Identify which cell holds the provided text, then report its [X, Y] central coordinate. 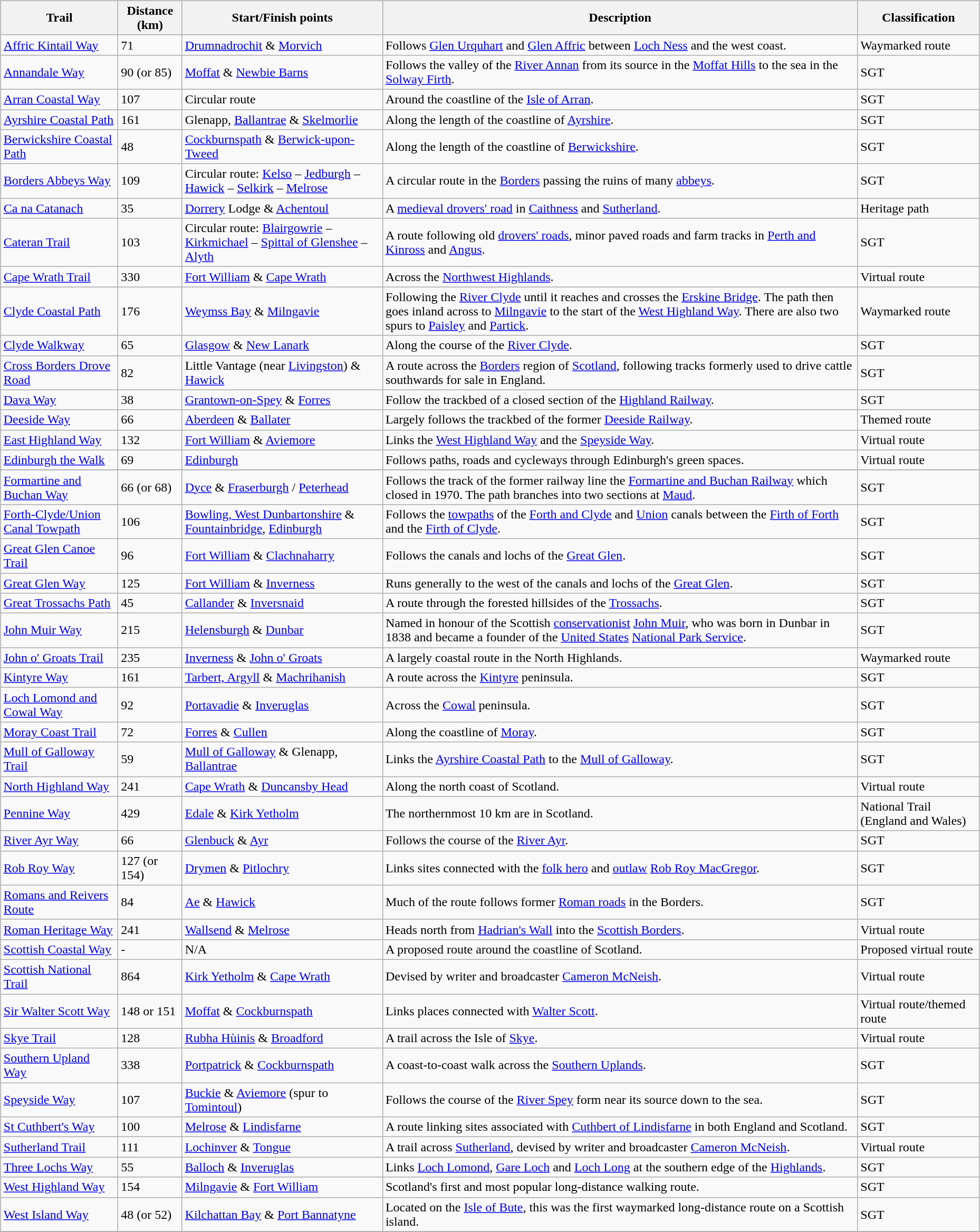
106 [150, 521]
71 [150, 45]
Kilchattan Bay & Port Bannatyne [282, 1214]
Portpatrick & Cockburnspath [282, 1065]
127 (or 154) [150, 868]
National Trail (England and Wales) [919, 813]
59 [150, 759]
Callander & Inversnaid [282, 603]
Great Glen Way [59, 583]
125 [150, 583]
48 (or 52) [150, 1214]
Across the Northwest Highlands. [620, 277]
69 [150, 460]
Heads north from Hadrian's Wall into the Scottish Borders. [620, 929]
45 [150, 603]
Edale & Kirk Yetholm [282, 813]
Circular route [282, 99]
Follows the valley of the River Annan from its source in the Moffat Hills to the sea in the Solway Firth. [620, 72]
Along the length of the coastline of Berwickshire. [620, 147]
Kirk Yetholm & Cape Wrath [282, 977]
Along the north coast of Scotland. [620, 786]
North Highland Way [59, 786]
Romans and Reivers Route [59, 902]
Follows the track of the former railway line the Formartine and Buchan Railway which closed in 1970. The path branches into two sections at Maud. [620, 487]
Clyde Coastal Path [59, 311]
Cape Wrath & Duncansby Head [282, 786]
Largely follows the trackbed of the former Deeside Railway. [620, 420]
Scottish Coastal Way [59, 949]
Classification [919, 18]
Trail [59, 18]
Aberdeen & Ballater [282, 420]
Much of the route follows former Roman roads in the Borders. [620, 902]
Drumnadrochit & Morvich [282, 45]
River Ayr Way [59, 841]
330 [150, 277]
Balloch & Inveruglas [282, 1167]
Circular route: Kelso – Jedburgh – Hawick – Selkirk – Melrose [282, 181]
Inverness & John o' Groats [282, 658]
55 [150, 1167]
Wallsend & Melrose [282, 929]
St Cuthbert's Way [59, 1127]
A trail across the Isle of Skye. [620, 1038]
82 [150, 372]
Mull of Galloway & Glenapp, Ballantrae [282, 759]
Dorrery Lodge & Achentoul [282, 208]
Ca na Catanach [59, 208]
Start/Finish points [282, 18]
Follows the canals and lochs of the Great Glen. [620, 556]
Dava Way [59, 400]
John o' Groats Trail [59, 658]
176 [150, 311]
Fort William & Aviemore [282, 440]
154 [150, 1187]
Great Glen Canoe Trail [59, 556]
Moffat & Cockburnspath [282, 1010]
Links the Ayrshire Coastal Path to the Mull of Galloway. [620, 759]
West Highland Way [59, 1187]
Deeside Way [59, 420]
Helensburgh & Dunbar [282, 631]
Runs generally to the west of the canals and lochs of the Great Glen. [620, 583]
Forth-Clyde/Union Canal Towpath [59, 521]
Rubha Hùinis & Broadford [282, 1038]
Berwickshire Coastal Path [59, 147]
215 [150, 631]
Moffat & Newbie Barns [282, 72]
Formartine and Buchan Way [59, 487]
Southern Upland Way [59, 1065]
Forres & Cullen [282, 732]
109 [150, 181]
66 (or 68) [150, 487]
Links the West Highland Way and the Speyside Way. [620, 440]
92 [150, 705]
Milngavie & Fort William [282, 1187]
The northernmost 10 km are in Scotland. [620, 813]
148 or 151 [150, 1010]
429 [150, 813]
Around the coastline of the Isle of Arran. [620, 99]
Scottish National Trail [59, 977]
Roman Heritage Way [59, 929]
Virtual route/themed route [919, 1010]
Clyde Walkway [59, 345]
Themed route [919, 420]
Moray Coast Trail [59, 732]
Glasgow & New Lanark [282, 345]
Dyce & Fraserburgh / Peterhead [282, 487]
Scotland's first and most popular long-distance walking route. [620, 1187]
N/A [282, 949]
Mull of Galloway Trail [59, 759]
Rob Roy Way [59, 868]
Fort William & Clachnaharry [282, 556]
90 (or 85) [150, 72]
103 [150, 243]
Arran Coastal Way [59, 99]
128 [150, 1038]
235 [150, 658]
John Muir Way [59, 631]
Drymen & Pitlochry [282, 868]
Follows the towpaths of the Forth and Clyde and Union canals between the Firth of Forth and the Firth of Clyde. [620, 521]
Cateran Trail [59, 243]
Fort William & Cape Wrath [282, 277]
West Island Way [59, 1214]
Speyside Way [59, 1100]
Great Trossachs Path [59, 603]
Follows paths, roads and cycleways through Edinburgh's green spaces. [620, 460]
Loch Lomond and Cowal Way [59, 705]
Melrose & Lindisfarne [282, 1127]
A route following old drovers' roads, minor paved roads and farm tracks in Perth and Kinross and Angus. [620, 243]
Lochinver & Tongue [282, 1147]
Devised by writer and broadcaster Cameron McNeish. [620, 977]
111 [150, 1147]
Three Lochs Way [59, 1167]
Across the Cowal peninsula. [620, 705]
100 [150, 1127]
Glenapp, Ballantrae & Skelmorlie [282, 120]
Fort William & Inverness [282, 583]
Sir Walter Scott Way [59, 1010]
Follows Glen Urquhart and Glen Affric between Loch Ness and the west coast. [620, 45]
Edinburgh the Walk [59, 460]
72 [150, 732]
Little Vantage (near Livingston) & Hawick [282, 372]
132 [150, 440]
Heritage path [919, 208]
Edinburgh [282, 460]
Cape Wrath Trail [59, 277]
Glenbuck & Ayr [282, 841]
Borders Abbeys Way [59, 181]
Follow the trackbed of a closed section of the Highland Railway. [620, 400]
Buckie & Aviemore (spur to Tomintoul) [282, 1100]
Grantown-on-Spey & Forres [282, 400]
Follows the course of the River Ayr. [620, 841]
Proposed virtual route [919, 949]
Distance (km) [150, 18]
35 [150, 208]
- [150, 949]
A trail across Sutherland, devised by writer and broadcaster Cameron McNeish. [620, 1147]
A largely coastal route in the North Highlands. [620, 658]
Cross Borders Drove Road [59, 372]
Skye Trail [59, 1038]
48 [150, 147]
A circular route in the Borders passing the ruins of many abbeys. [620, 181]
Follows the course of the River Spey form near its source down to the sea. [620, 1100]
Links places connected with Walter Scott. [620, 1010]
Portavadie & Inveruglas [282, 705]
Links Loch Lomond, Gare Loch and Loch Long at the southern edge of the Highlands. [620, 1167]
Affric Kintail Way [59, 45]
Pennine Way [59, 813]
A coast-to-coast walk across the Southern Uplands. [620, 1065]
Along the coastline of Moray. [620, 732]
A route across the Kintyre peninsula. [620, 678]
A route across the Borders region of Scotland, following tracks formerly used to drive cattle southwards for sale in England. [620, 372]
A route through the forested hillsides of the Trossachs. [620, 603]
Kintyre Way [59, 678]
96 [150, 556]
Annandale Way [59, 72]
Cockburnspath & Berwick-upon-Tweed [282, 147]
A proposed route around the coastline of Scotland. [620, 949]
A medieval drovers' road in Caithness and Sutherland. [620, 208]
Links sites connected with the folk hero and outlaw Rob Roy MacGregor. [620, 868]
East Highland Way [59, 440]
65 [150, 345]
864 [150, 977]
Bowling, West Dunbartonshire & Fountainbridge, Edinburgh [282, 521]
38 [150, 400]
Located on the Isle of Bute, this was the first waymarked long-distance route on a Scottish island. [620, 1214]
Tarbert, Argyll & Machrihanish [282, 678]
Along the course of the River Clyde. [620, 345]
Along the length of the coastline of Ayrshire. [620, 120]
Weymss Bay & Milngavie [282, 311]
338 [150, 1065]
84 [150, 902]
A route linking sites associated with Cuthbert of Lindisfarne in both England and Scotland. [620, 1127]
Circular route: Blairgowrie – Kirkmichael – Spittal of Glenshee – Alyth [282, 243]
Sutherland Trail [59, 1147]
Ae & Hawick [282, 902]
Ayrshire Coastal Path [59, 120]
Description [620, 18]
